Return the (X, Y) coordinate for the center point of the cell that contains the specified text.  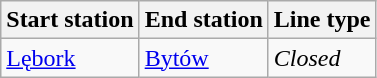
Lębork (70, 58)
Line type (322, 20)
Start station (70, 20)
Closed (322, 58)
Bytów (204, 58)
End station (204, 20)
